Search for the cell housing the specified text and yield its [x, y] center coordinate. 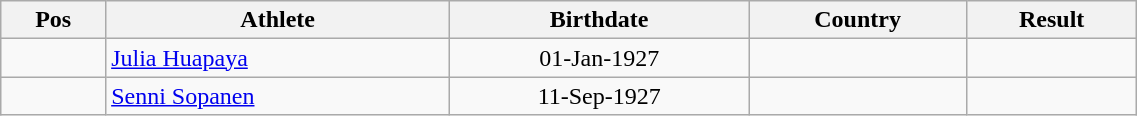
Birthdate [600, 20]
Country [858, 20]
Result [1051, 20]
Julia Huapaya [278, 58]
01-Jan-1927 [600, 58]
Athlete [278, 20]
Pos [54, 20]
11-Sep-1927 [600, 96]
Senni Sopanen [278, 96]
